From the cell containing the given text, extract its center point as (x, y) coordinate. 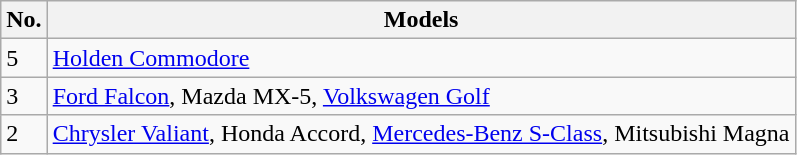
3 (24, 96)
Chrysler Valiant, Honda Accord, Mercedes-Benz S-Class, Mitsubishi Magna (421, 134)
No. (24, 20)
Models (421, 20)
Holden Commodore (421, 58)
Ford Falcon, Mazda MX-5, Volkswagen Golf (421, 96)
5 (24, 58)
2 (24, 134)
